For the text-containing cell, return its midpoint in [X, Y] coordinate format. 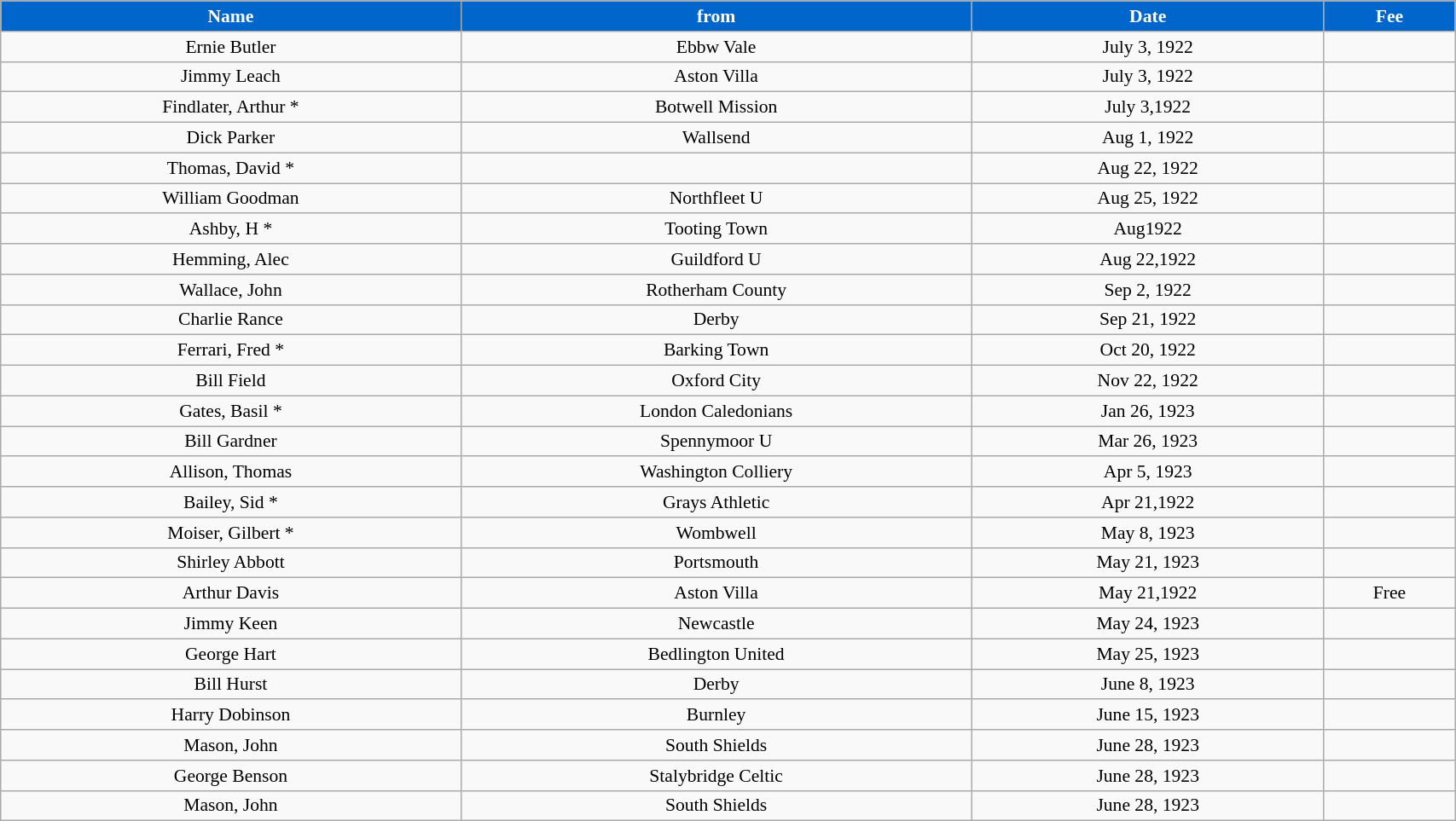
Free [1389, 593]
Aug 25, 1922 [1148, 199]
July 3,1922 [1148, 107]
Findlater, Arthur * [230, 107]
Northfleet U [716, 199]
Bill Field [230, 381]
Oxford City [716, 381]
George Benson [230, 776]
Bill Gardner [230, 442]
Nov 22, 1922 [1148, 381]
Gates, Basil * [230, 411]
Tooting Town [716, 229]
Barking Town [716, 350]
May 21, 1923 [1148, 563]
Ernie Butler [230, 47]
London Caledonians [716, 411]
Moiser, Gilbert * [230, 533]
Oct 20, 1922 [1148, 350]
June 8, 1923 [1148, 685]
Washington Colliery [716, 472]
Wombwell [716, 533]
Grays Athletic [716, 502]
Jimmy Leach [230, 77]
from [716, 16]
Arthur Davis [230, 593]
Date [1148, 16]
Bedlington United [716, 654]
Ashby, H * [230, 229]
Aug1922 [1148, 229]
Wallsend [716, 138]
Shirley Abbott [230, 563]
Mar 26, 1923 [1148, 442]
Hemming, Alec [230, 259]
Guildford U [716, 259]
Harry Dobinson [230, 715]
Burnley [716, 715]
Aug 1, 1922 [1148, 138]
Botwell Mission [716, 107]
Apr 5, 1923 [1148, 472]
William Goodman [230, 199]
Name [230, 16]
Newcastle [716, 624]
Thomas, David * [230, 168]
Jimmy Keen [230, 624]
Wallace, John [230, 290]
George Hart [230, 654]
Fee [1389, 16]
Aug 22, 1922 [1148, 168]
Apr 21,1922 [1148, 502]
May 21,1922 [1148, 593]
Sep 21, 1922 [1148, 320]
Aug 22,1922 [1148, 259]
June 15, 1923 [1148, 715]
Ferrari, Fred * [230, 350]
Spennymoor U [716, 442]
Bill Hurst [230, 685]
Stalybridge Celtic [716, 776]
May 24, 1923 [1148, 624]
Charlie Rance [230, 320]
Bailey, Sid * [230, 502]
Ebbw Vale [716, 47]
Jan 26, 1923 [1148, 411]
Allison, Thomas [230, 472]
May 8, 1923 [1148, 533]
Sep 2, 1922 [1148, 290]
Portsmouth [716, 563]
May 25, 1923 [1148, 654]
Rotherham County [716, 290]
Dick Parker [230, 138]
